From the cell containing the given text, extract its center point as (x, y) coordinate. 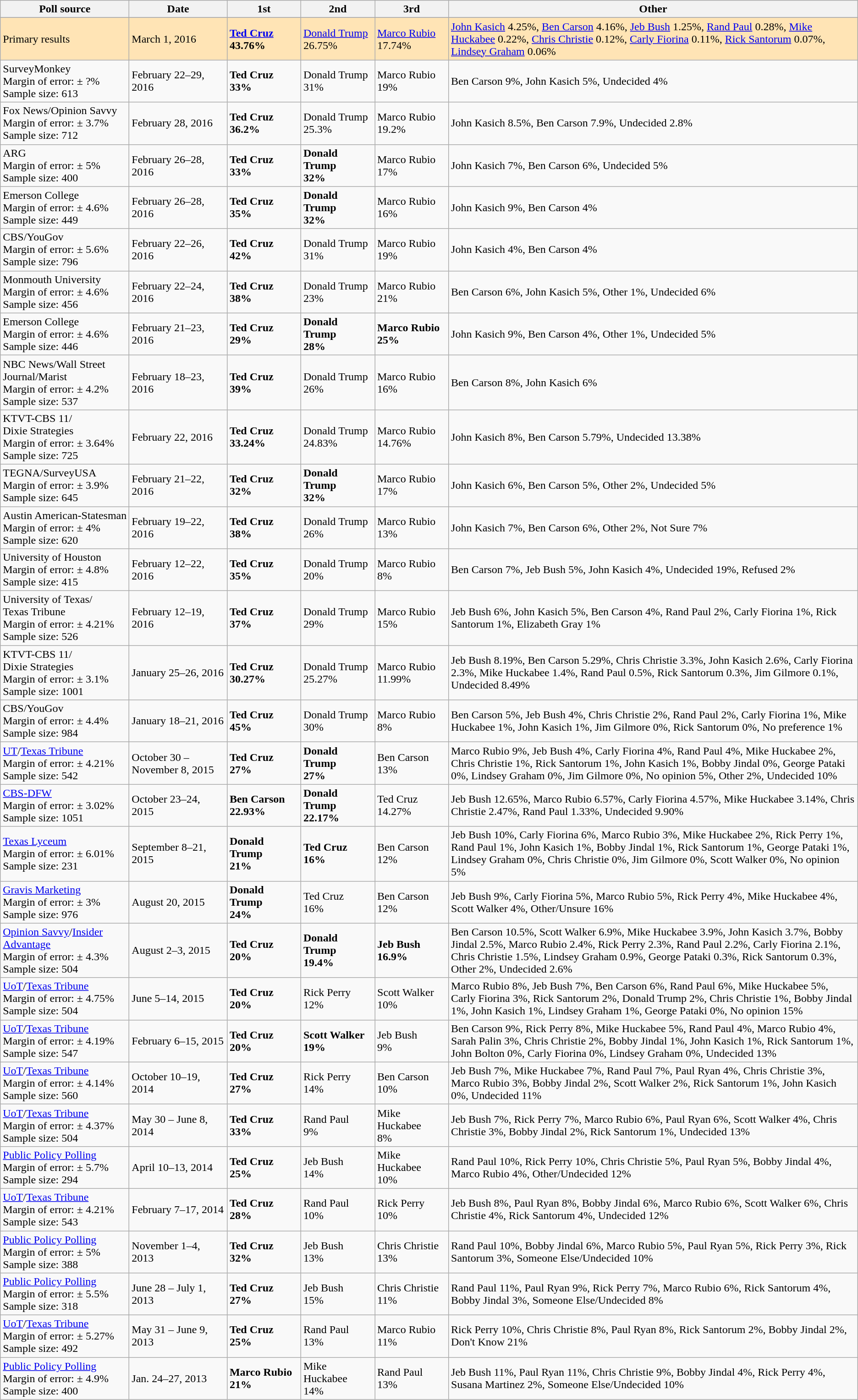
February 22, 2016 (178, 437)
Public Policy PollingMargin of error: ± 5% Sample size: 388 (65, 1252)
August 2–3, 2015 (178, 950)
Ted Cruz39% (264, 382)
Rick Perry14% (337, 1083)
UoT/Texas TribuneMargin of error: ± 4.37% Sample size: 504 (65, 1125)
Emerson CollegeMargin of error: ± 4.6% Sample size: 446 (65, 334)
Ted Cruz43.76% (264, 39)
Monmouth UniversityMargin of error: ± 4.6% Sample size: 456 (65, 292)
Donald Trump28% (337, 334)
John Kasich 8%, Ben Carson 5.79%, Undecided 13.38% (654, 437)
May 31 – June 9, 2013 (178, 1336)
Ted Cruz33.24% (264, 437)
Donald Trump19.4% (337, 950)
UoT/Texas TribuneMargin of error: ± 4.21% Sample size: 543 (65, 1209)
University of HoustonMargin of error: ± 4.8% Sample size: 415 (65, 570)
Donald Trump21% (264, 854)
Ted Cruz30.27% (264, 673)
Rand Paul9% (337, 1125)
Donald Trump22.17% (337, 805)
September 8–21, 2015 (178, 854)
Donald Trump29% (337, 618)
John Kasich 6%, Ben Carson 5%, Other 2%, Undecided 5% (654, 485)
John Kasich 4%, Ben Carson 4% (654, 250)
August 20, 2015 (178, 902)
KTVT-CBS 11/Dixie StrategiesMargin of error: ± 3.64% Sample size: 725 (65, 437)
Public Policy PollingMargin of error: ± 5.5% Sample size: 318 (65, 1294)
Ben Carson 7%, Jeb Bush 5%, John Kasich 4%, Undecided 19%, Refused 2% (654, 570)
Ted Cruz29% (264, 334)
May 30 – June 8, 2014 (178, 1125)
Marco Rubio17.74% (412, 39)
Other (654, 9)
January 25–26, 2016 (178, 673)
October 10–19, 2014 (178, 1083)
John Kasich 8.5%, Ben Carson 7.9%, Undecided 2.8% (654, 123)
UoT/Texas TribuneMargin of error: ± 4.14% Sample size: 560 (65, 1083)
Public Policy PollingMargin of error: ± 4.9% Sample size: 400 (65, 1378)
Donald Trump25.3% (337, 123)
June 5–14, 2015 (178, 999)
Donald Trump20% (337, 570)
Texas LyceumMargin of error: ± 6.01% Sample size: 231 (65, 854)
Marco Rubio15% (412, 618)
ARGMargin of error: ± 5% Sample size: 400 (65, 165)
April 10–13, 2014 (178, 1167)
Rick Perry10% (412, 1209)
Donald Trump24.83% (337, 437)
UoT/Texas TribuneMargin of error: ± 4.75% Sample size: 504 (65, 999)
Ben Carson 6%, John Kasich 5%, Other 1%, Undecided 6% (654, 292)
Date (178, 9)
Jeb Bush13% (337, 1252)
Ben Carson13% (412, 763)
Scott Walker19% (337, 1041)
Jeb Bush 8%, Paul Ryan 8%, Bobby Jindal 6%, Marco Rubio 6%, Scott Walker 6%, Chris Christie 4%, Rick Santorum 4%, Undecided 12% (654, 1209)
Marco Rubio13% (412, 528)
Marco Rubio19.2% (412, 123)
Ted Cruz42% (264, 250)
UoT/Texas TribuneMargin of error: ± 4.19% Sample size: 547 (65, 1041)
Jeb Bush14% (337, 1167)
Emerson CollegeMargin of error: ± 4.6% Sample size: 449 (65, 208)
Ted Cruz36.2% (264, 123)
Opinion Savvy/Insider AdvantageMargin of error: ± 4.3% Sample size: 504 (65, 950)
John Kasich 7%, Ben Carson 6%, Other 2%, Not Sure 7% (654, 528)
CBS/YouGovMargin of error: ± 5.6% Sample size: 796 (65, 250)
NBC News/Wall StreetJournal/MaristMargin of error: ± 4.2% Sample size: 537 (65, 382)
Primary results (65, 39)
Donald Trump25.27% (337, 673)
June 28 – July 1, 2013 (178, 1294)
Mike Huckabee10% (412, 1167)
Fox News/Opinion SavvyMargin of error: ± 3.7% Sample size: 712 (65, 123)
CBS/YouGovMargin of error: ± 4.4% Sample size: 984 (65, 721)
John Kasich 7%, Ben Carson 6%, Undecided 5% (654, 165)
Jeb Bush16.9% (412, 950)
February 21–23, 2016 (178, 334)
Donald Trump30% (337, 721)
October 30 – November 8, 2015 (178, 763)
Marco Rubio14.76% (412, 437)
UT/Texas TribuneMargin of error: ± 4.21% Sample size: 542 (65, 763)
Mike Huckabee8% (412, 1125)
Donald Trump27% (337, 763)
Rand Paul 10%, Bobby Jindal 6%, Marco Rubio 5%, Paul Ryan 5%, Rick Perry 3%, Rick Santorum 3%, Someone Else/Undecided 10% (654, 1252)
Donald Trump23% (337, 292)
February 28, 2016 (178, 123)
Gravis MarketingMargin of error: ± 3% Sample size: 976 (65, 902)
Jeb Bush 9%, Carly Fiorina 5%, Marco Rubio 5%, Rick Perry 4%, Mike Huckabee 4%, Scott Walker 4%, Other/Unsure 16% (654, 902)
February 22–26, 2016 (178, 250)
Chris Christie11% (412, 1294)
February 12–19, 2016 (178, 618)
Rick Perry12% (337, 999)
1st (264, 9)
Donald Trump26.75% (337, 39)
Rand Paul 10%, Rick Perry 10%, Chris Christie 5%, Paul Ryan 5%, Bobby Jindal 4%, Marco Rubio 4%, Other/Undecided 12% (654, 1167)
March 1, 2016 (178, 39)
John Kasich 9%, Ben Carson 4%, Other 1%, Undecided 5% (654, 334)
KTVT-CBS 11/ Dixie StrategiesMargin of error: ± 3.1% Sample size: 1001 (65, 673)
Jeb Bush 11%, Paul Ryan 11%, Chris Christie 9%, Bobby Jindal 4%, Rick Perry 4%, Susana Martinez 2%, Someone Else/Undecided 10% (654, 1378)
February 22–29, 2016 (178, 81)
Ted Cruz14.27% (412, 805)
TEGNA/SurveyUSAMargin of error: ± 3.9% Sample size: 645 (65, 485)
Rick Perry 10%, Chris Christie 8%, Paul Ryan 8%, Rick Santorum 2%, Bobby Jindal 2%, Don't Know 21% (654, 1336)
Ben Carson22.93% (264, 805)
Jeb Bush 12.65%, Marco Rubio 6.57%, Carly Fiorina 4.57%, Mike Huckabee 3.14%, Chris Christie 2.47%, Rand Paul 1.33%, Undecided 9.90% (654, 805)
Rand Paul10% (337, 1209)
Ted Cruz45% (264, 721)
October 23–24, 2015 (178, 805)
UoT/Texas TribuneMargin of error: ± 5.27% Sample size: 492 (65, 1336)
CBS-DFWMargin of error: ± 3.02% Sample size: 1051 (65, 805)
Marco Rubio11.99% (412, 673)
Jeb Bush15% (337, 1294)
January 18–21, 2016 (178, 721)
Poll source (65, 9)
2nd (337, 9)
Ben Carson 8%, John Kasich 6% (654, 382)
Jeb Bush9% (412, 1041)
February 21–22, 2016 (178, 485)
Ted Cruz37% (264, 618)
Ben Carson 9%, John Kasich 5%, Undecided 4% (654, 81)
Jeb Bush 7%, Rick Perry 7%, Marco Rubio 6%, Paul Ryan 6%, Scott Walker 4%, Chris Christie 3%, Bobby Jindal 2%, Rick Santorum 1%, Undecided 13% (654, 1125)
Donald Trump24% (264, 902)
University of Texas/Texas TribuneMargin of error: ± 4.21% Sample size: 526 (65, 618)
Marco Rubio25% (412, 334)
February 6–15, 2015 (178, 1041)
John Kasich 9%, Ben Carson 4% (654, 208)
February 12–22, 2016 (178, 570)
Mike Huckabee14% (337, 1378)
Chris Christie13% (412, 1252)
Rand Paul 11%, Paul Ryan 9%, Rick Perry 7%, Marco Rubio 6%, Rick Santorum 4%, Bobby Jindal 3%, Someone Else/Undecided 8% (654, 1294)
Jan. 24–27, 2013 (178, 1378)
Ted Cruz28% (264, 1209)
Ben Carson10% (412, 1083)
November 1–4, 2013 (178, 1252)
SurveyMonkeyMargin of error: ± ?% Sample size: 613 (65, 81)
Austin American-StatesmanMargin of error: ± 4% Sample size: 620 (65, 528)
February 7–17, 2014 (178, 1209)
Marco Rubio11% (412, 1336)
Jeb Bush 6%, John Kasich 5%, Ben Carson 4%, Rand Paul 2%, Carly Fiorina 1%, Rick Santorum 1%, Elizabeth Gray 1% (654, 618)
Public Policy PollingMargin of error: ± 5.7% Sample size: 294 (65, 1167)
February 19–22, 2016 (178, 528)
Scott Walker10% (412, 999)
3rd (412, 9)
February 18–23, 2016 (178, 382)
February 22–24, 2016 (178, 292)
